Search for the cell housing the specified text and yield its (x, y) center coordinate. 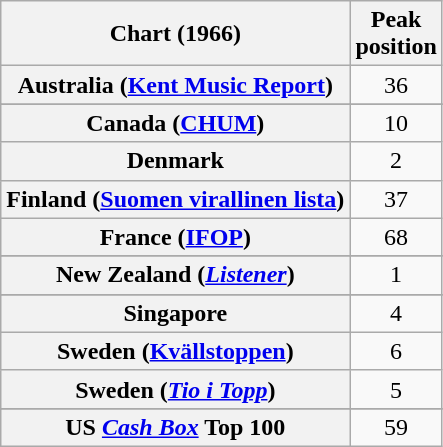
1 (396, 275)
2 (396, 161)
New Zealand (Listener) (176, 275)
6 (396, 351)
Australia (Kent Music Report) (176, 85)
Singapore (176, 313)
US Cash Box Top 100 (176, 427)
59 (396, 427)
France (IFOP) (176, 237)
5 (396, 389)
Denmark (176, 161)
Peakposition (396, 34)
Canada (CHUM) (176, 123)
Finland (Suomen virallinen lista) (176, 199)
10 (396, 123)
68 (396, 237)
36 (396, 85)
Chart (1966) (176, 34)
Sweden (Kvällstoppen) (176, 351)
Sweden (Tio i Topp) (176, 389)
4 (396, 313)
37 (396, 199)
